Extract the (X, Y) coordinate from the center of the cell holding the provided text.  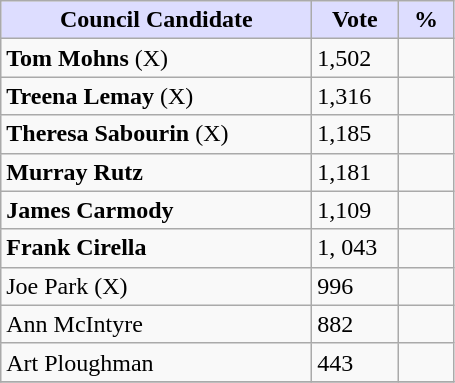
James Carmody (156, 210)
Vote (355, 20)
Frank Cirella (156, 248)
1, 043 (355, 248)
1,181 (355, 172)
% (426, 20)
1,502 (355, 58)
Ann McIntyre (156, 324)
Council Candidate (156, 20)
1,316 (355, 96)
996 (355, 286)
Tom Mohns (X) (156, 58)
Murray Rutz (156, 172)
Art Ploughman (156, 362)
Joe Park (X) (156, 286)
882 (355, 324)
Treena Lemay (X) (156, 96)
1,185 (355, 134)
443 (355, 362)
1,109 (355, 210)
Theresa Sabourin (X) (156, 134)
